Capture the cell that displays the provided text and extract its [X, Y] central coordinate. 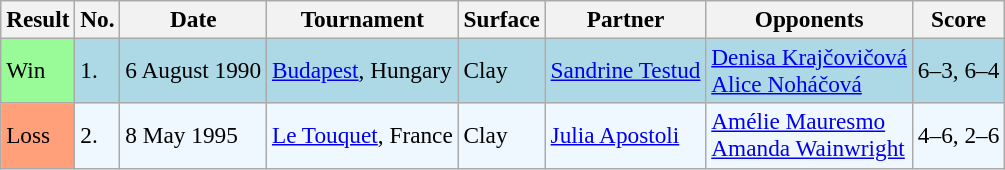
6–3, 6–4 [958, 70]
Loss [38, 136]
Le Touquet, France [363, 136]
Date [194, 19]
8 May 1995 [194, 136]
Denisa Krajčovičová Alice Noháčová [810, 70]
No. [98, 19]
Opponents [810, 19]
Tournament [363, 19]
2. [98, 136]
Surface [502, 19]
6 August 1990 [194, 70]
Sandrine Testud [626, 70]
1. [98, 70]
Partner [626, 19]
Score [958, 19]
Budapest, Hungary [363, 70]
Julia Apostoli [626, 136]
Win [38, 70]
Amélie Mauresmo Amanda Wainwright [810, 136]
4–6, 2–6 [958, 136]
Result [38, 19]
